Pinpoint the cell where the given text exists, returning its (X, Y) midpoint coordinate. 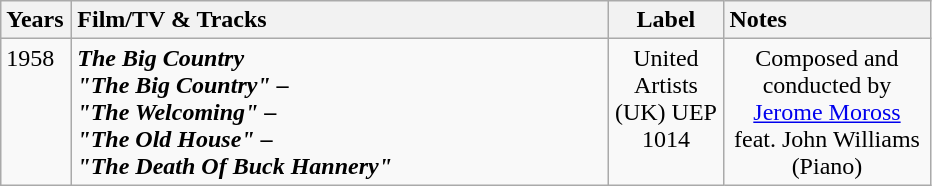
Years (36, 20)
1958 (36, 112)
The Big Country"The Big Country" –"The Welcoming" –"The Old House" –"The Death Of Buck Hannery" (340, 112)
Film/TV & Tracks (340, 20)
Notes (827, 20)
United Artists (UK) UEP 1014 (666, 112)
Label (666, 20)
Composed and conducted by Jerome Moross feat. John Williams (Piano) (827, 112)
